Find where the given text appears and provide that cell's center as [X, Y] coordinate. 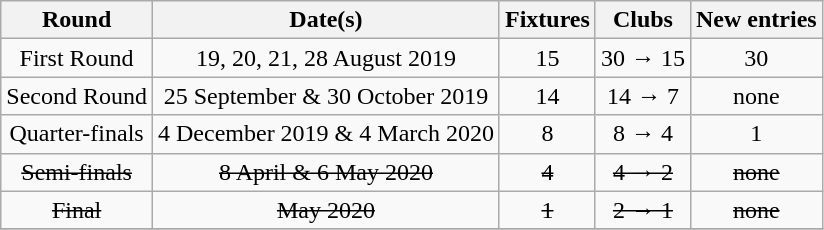
Round [77, 20]
30 → 15 [642, 58]
8 April & 6 May 2020 [326, 172]
15 [547, 58]
Clubs [642, 20]
30 [756, 58]
8 → 4 [642, 134]
4 [547, 172]
Semi-finals [77, 172]
New entries [756, 20]
14 → 7 [642, 96]
4 → 2 [642, 172]
Quarter-finals [77, 134]
Final [77, 210]
19, 20, 21, 28 August 2019 [326, 58]
Date(s) [326, 20]
25 September & 30 October 2019 [326, 96]
14 [547, 96]
First Round [77, 58]
2 → 1 [642, 210]
8 [547, 134]
Second Round [77, 96]
Fixtures [547, 20]
May 2020 [326, 210]
4 December 2019 & 4 March 2020 [326, 134]
